Identify which cell holds the provided text, then report its (x, y) central coordinate. 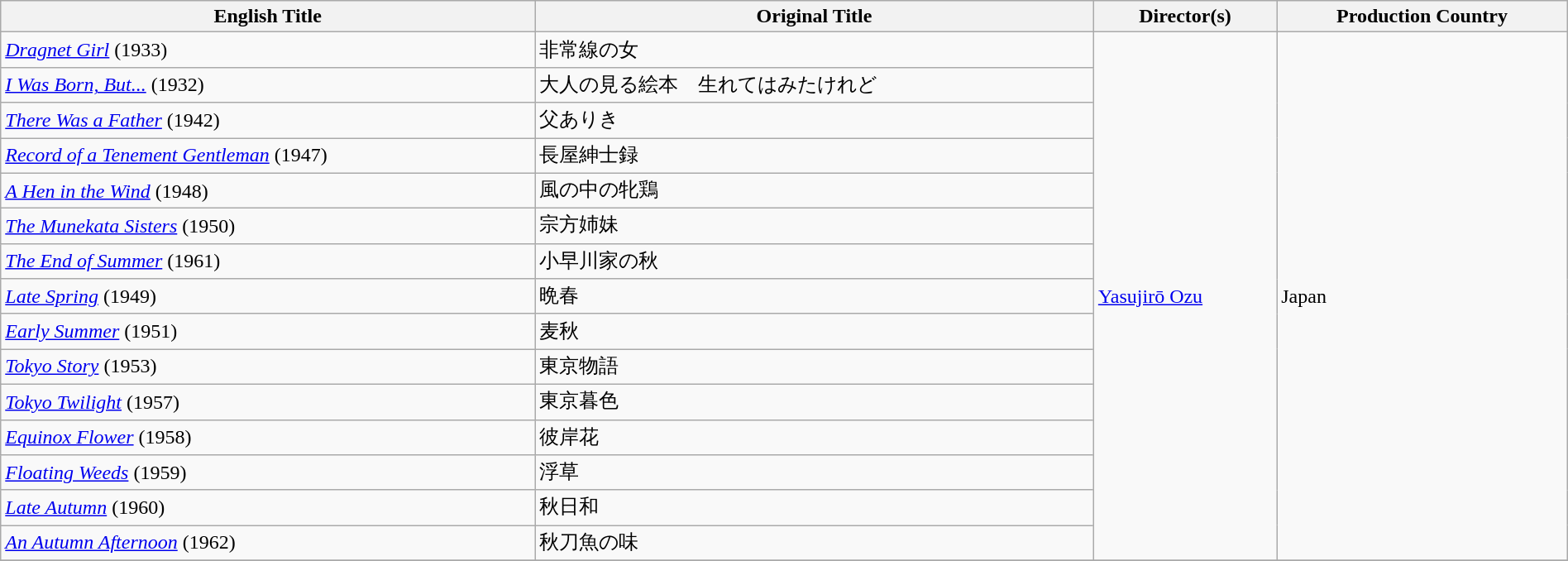
Equinox Flower (1958) (268, 437)
Late Spring (1949) (268, 296)
晩春 (815, 296)
Director(s) (1184, 17)
English Title (268, 17)
There Was a Father (1942) (268, 121)
東京物語 (815, 367)
Production Country (1422, 17)
Original Title (815, 17)
秋日和 (815, 508)
風の中の牝鶏 (815, 190)
宗方姉妹 (815, 227)
小早川家の秋 (815, 261)
Japan (1422, 296)
秋刀魚の味 (815, 543)
The Munekata Sisters (1950) (268, 227)
I Was Born, But... (1932) (268, 84)
An Autumn Afternoon (1962) (268, 543)
父ありき (815, 121)
Late Autumn (1960) (268, 508)
Floating Weeds (1959) (268, 473)
彼岸花 (815, 437)
The End of Summer (1961) (268, 261)
Yasujirō Ozu (1184, 296)
浮草 (815, 473)
Tokyo Story (1953) (268, 367)
Record of a Tenement Gentleman (1947) (268, 156)
大人の見る絵本 生れてはみたけれど (815, 84)
長屋紳士録 (815, 156)
東京暮色 (815, 402)
Early Summer (1951) (268, 331)
Tokyo Twilight (1957) (268, 402)
麦秋 (815, 331)
非常線の女 (815, 50)
Dragnet Girl (1933) (268, 50)
A Hen in the Wind (1948) (268, 190)
